Extract the [X, Y] coordinate from the center of the cell holding the provided text.  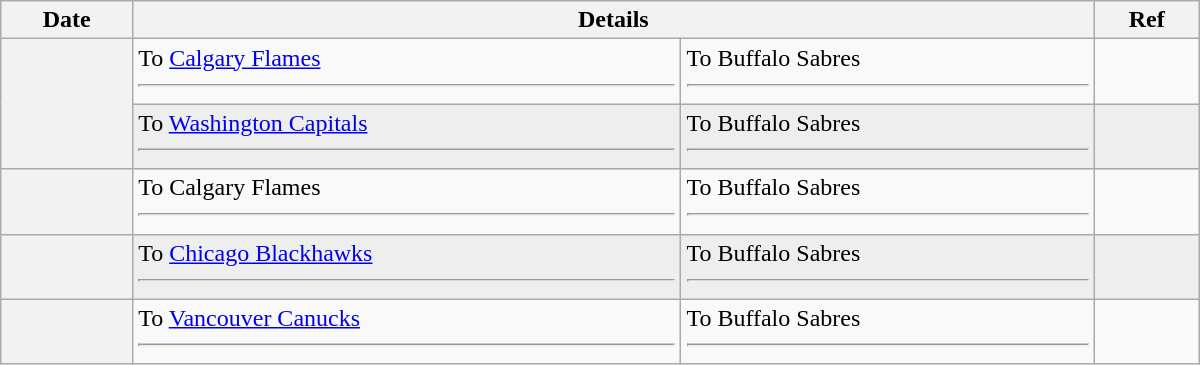
To Vancouver Canucks [407, 332]
To Washington Capitals [407, 136]
Ref [1146, 20]
Date [67, 20]
Details [614, 20]
To Chicago Blackhawks [407, 266]
